Return the [x, y] coordinate for the center point of the cell that contains the specified text.  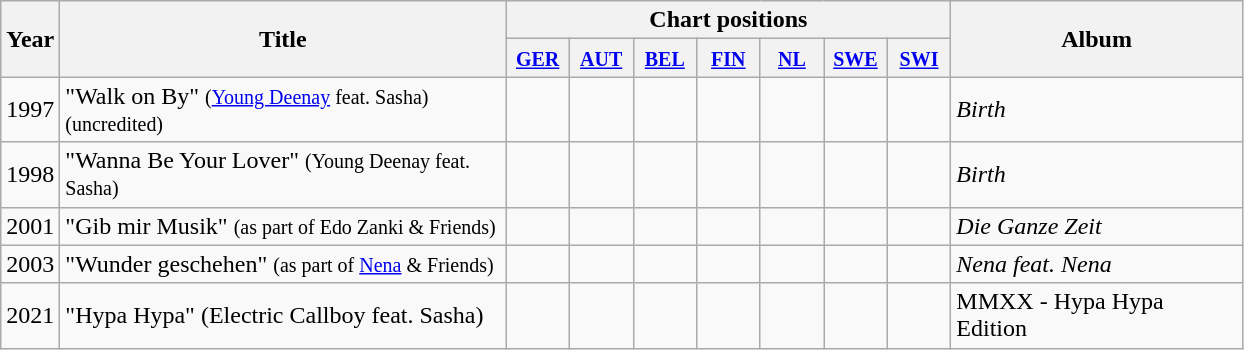
2001 [30, 226]
"Hypa Hypa" (Electric Callboy feat. Sasha) [283, 316]
Year [30, 39]
1997 [30, 110]
"Wanna Be Your Lover" (Young Deenay feat. Sasha) [283, 174]
MMXX - Hypa Hypa Edition [1097, 316]
BEL [665, 58]
"Walk on By" (Young Deenay feat. Sasha) (uncredited) [283, 110]
Album [1097, 39]
NL [792, 58]
Title [283, 39]
SWI [919, 58]
Nena feat. Nena [1097, 264]
2021 [30, 316]
"Wunder geschehen" (as part of Nena & Friends) [283, 264]
2003 [30, 264]
"Gib mir Musik" (as part of Edo Zanki & Friends) [283, 226]
GER [538, 58]
FIN [729, 58]
Die Ganze Zeit [1097, 226]
SWE [856, 58]
1998 [30, 174]
AUT [601, 58]
Chart positions [728, 20]
